Find where the given text appears and provide that cell's center as (X, Y) coordinate. 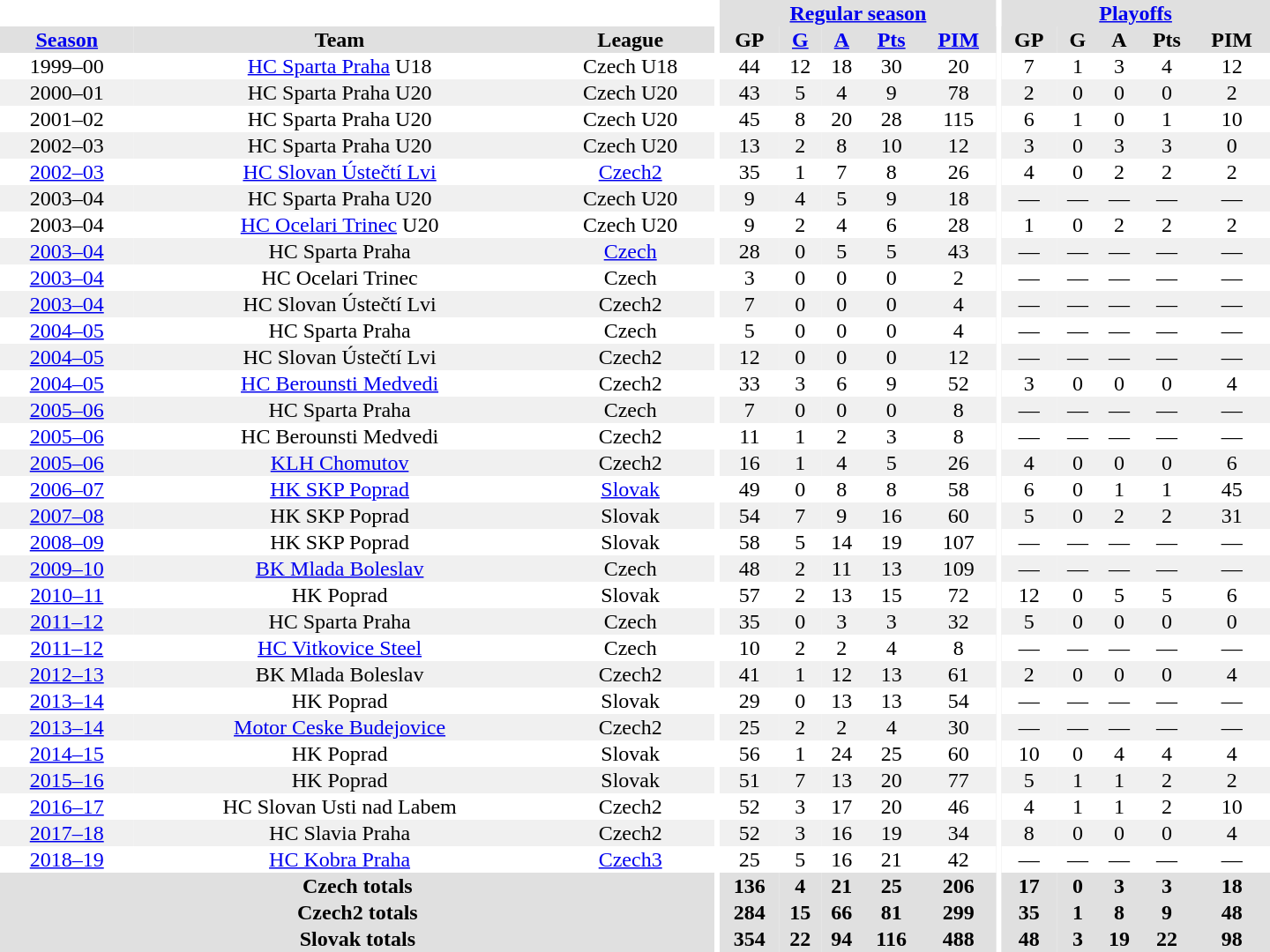
HC Kobra Praha (339, 859)
31 (1231, 516)
HC Ocelari Trinec (339, 278)
72 (958, 595)
206 (958, 886)
66 (841, 912)
94 (841, 939)
Playoffs (1136, 13)
57 (750, 595)
1999–00 (67, 66)
49 (750, 489)
Season (67, 40)
Team (339, 40)
78 (958, 93)
2000–01 (67, 93)
32 (958, 621)
League (631, 40)
29 (750, 701)
34 (958, 833)
488 (958, 939)
51 (750, 780)
2009–10 (67, 569)
HC Sparta Praha U18 (339, 66)
81 (892, 912)
2001–02 (67, 119)
Czech U18 (631, 66)
2018–19 (67, 859)
41 (750, 674)
14 (841, 542)
299 (958, 912)
77 (958, 780)
46 (958, 807)
2014–15 (67, 754)
2012–13 (67, 674)
284 (750, 912)
HC Vitkovice Steel (339, 648)
98 (1231, 939)
Motor Ceske Budejovice (339, 727)
HC Slovan Usti nad Labem (339, 807)
KLH Chomutov (339, 463)
24 (841, 754)
Czech2 totals (358, 912)
354 (750, 939)
HC Slavia Praha (339, 833)
2008–09 (67, 542)
115 (958, 119)
Slovak totals (358, 939)
Czech totals (358, 886)
44 (750, 66)
2007–08 (67, 516)
HC Ocelari Trinec U20 (339, 225)
42 (958, 859)
116 (892, 939)
56 (750, 754)
2016–17 (67, 807)
Czech3 (631, 859)
33 (750, 383)
136 (750, 886)
109 (958, 569)
107 (958, 542)
Regular season (858, 13)
61 (958, 674)
2017–18 (67, 833)
2010–11 (67, 595)
2006–07 (67, 489)
2015–16 (67, 780)
